Find where the given text appears and provide that cell's center as [x, y] coordinate. 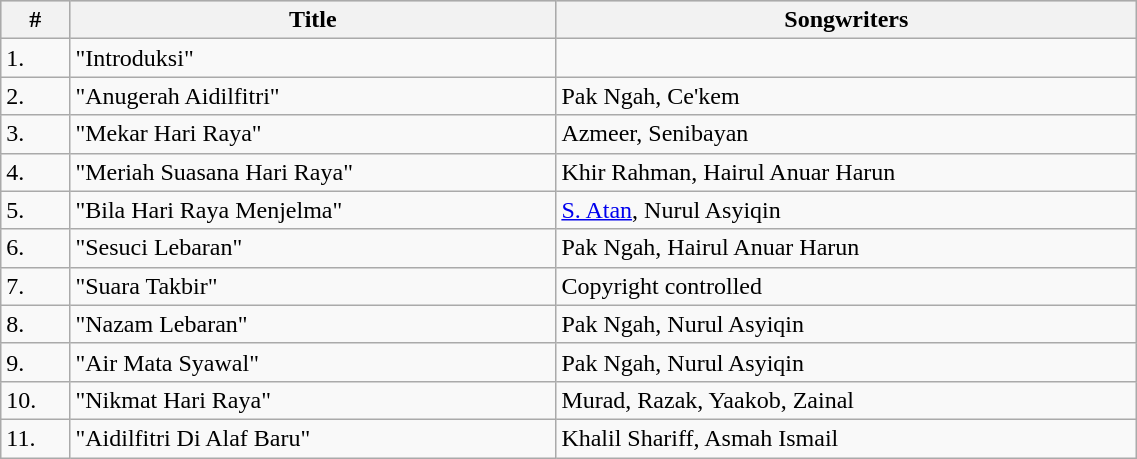
"Nikmat Hari Raya" [313, 400]
"Suara Takbir" [313, 286]
11. [36, 438]
3. [36, 134]
"Sesuci Lebaran" [313, 248]
"Meriah Suasana Hari Raya" [313, 172]
Khalil Shariff, Asmah Ismail [846, 438]
"Mekar Hari Raya" [313, 134]
10. [36, 400]
2. [36, 96]
1. [36, 58]
9. [36, 362]
"Introduksi" [313, 58]
"Anugerah Aidilfitri" [313, 96]
"Nazam Lebaran" [313, 324]
Songwriters [846, 20]
Copyright controlled [846, 286]
"Air Mata Syawal" [313, 362]
Khir Rahman, Hairul Anuar Harun [846, 172]
"Aidilfitri Di Alaf Baru" [313, 438]
Azmeer, Senibayan [846, 134]
S. Atan, Nurul Asyiqin [846, 210]
Pak Ngah, Hairul Anuar Harun [846, 248]
6. [36, 248]
Murad, Razak, Yaakob, Zainal [846, 400]
Title [313, 20]
5. [36, 210]
7. [36, 286]
"Bila Hari Raya Menjelma" [313, 210]
Pak Ngah, Ce'kem [846, 96]
4. [36, 172]
8. [36, 324]
# [36, 20]
